For the text-containing cell, return its midpoint in (x, y) coordinate format. 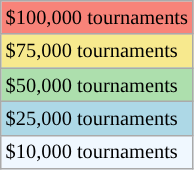
$50,000 tournaments (97, 85)
$25,000 tournaments (97, 118)
$10,000 tournaments (97, 152)
$100,000 tournaments (97, 17)
$75,000 tournaments (97, 51)
